Scan for the cell matching the given text and deliver its [X, Y] coordinate at center. 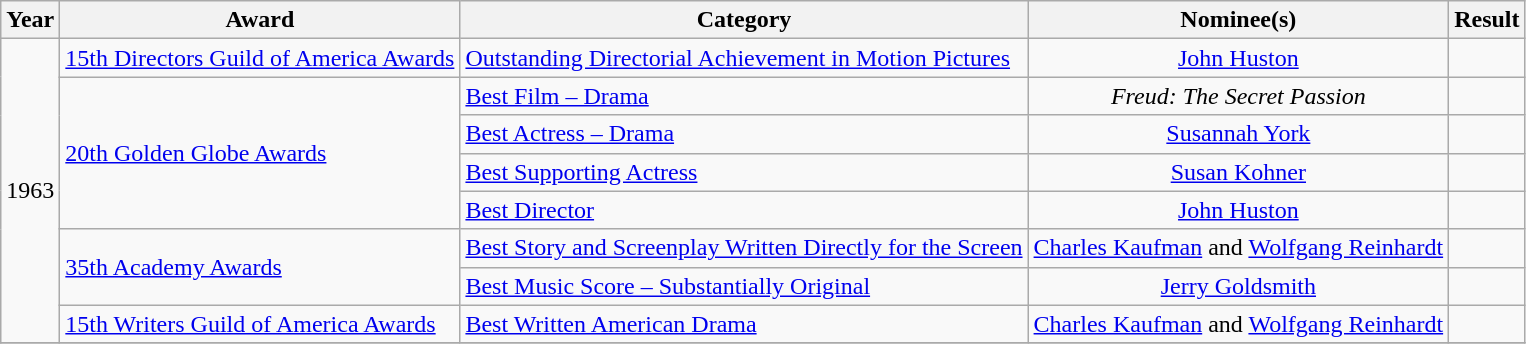
Freud: The Secret Passion [1238, 96]
20th Golden Globe Awards [260, 153]
35th Academy Awards [260, 267]
15th Writers Guild of America Awards [260, 324]
Year [30, 20]
Jerry Goldsmith [1238, 286]
Best Film – Drama [744, 96]
Category [744, 20]
Best Story and Screenplay Written Directly for the Screen [744, 248]
15th Directors Guild of America Awards [260, 58]
Best Supporting Actress [744, 172]
Best Director [744, 210]
Best Written American Drama [744, 324]
Best Actress – Drama [744, 134]
Nominee(s) [1238, 20]
Susannah York [1238, 134]
1963 [30, 191]
Award [260, 20]
Susan Kohner [1238, 172]
Best Music Score – Substantially Original [744, 286]
Result [1487, 20]
Outstanding Directorial Achievement in Motion Pictures [744, 58]
